Output the [X, Y] coordinate of the center of the cell containing the given text.  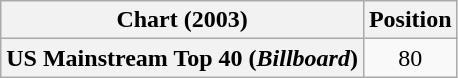
Chart (2003) [182, 20]
US Mainstream Top 40 (Billboard) [182, 58]
80 [410, 58]
Position [410, 20]
